Provide the (x, y) coordinate of the cell's center where the given text is located.  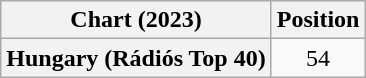
Chart (2023) (136, 20)
54 (318, 58)
Position (318, 20)
Hungary (Rádiós Top 40) (136, 58)
